Determine the [X, Y] coordinate at the center of the cell enclosing the given text.  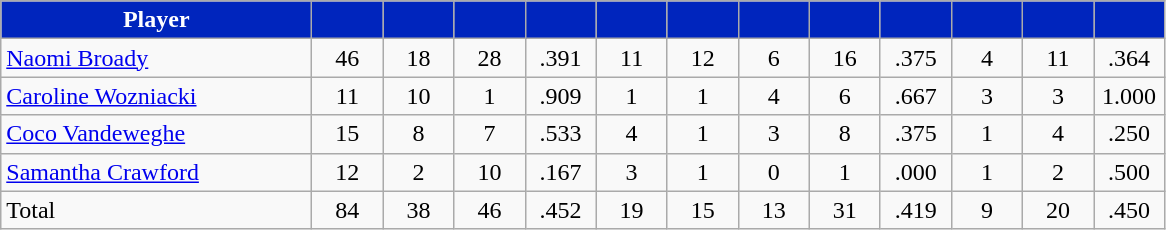
.500 [1130, 172]
Samantha Crawford [156, 172]
.452 [560, 210]
Caroline Wozniacki [156, 96]
.667 [916, 96]
19 [632, 210]
.909 [560, 96]
.250 [1130, 134]
18 [418, 58]
38 [418, 210]
Total [156, 210]
28 [490, 58]
0 [774, 172]
.364 [1130, 58]
84 [348, 210]
31 [844, 210]
9 [986, 210]
.000 [916, 172]
.391 [560, 58]
.419 [916, 210]
13 [774, 210]
20 [1058, 210]
16 [844, 58]
7 [490, 134]
Coco Vandeweghe [156, 134]
.533 [560, 134]
.450 [1130, 210]
.167 [560, 172]
Naomi Broady [156, 58]
Player [156, 20]
1.000 [1130, 96]
